Pinpoint the cell where the given text exists, returning its (X, Y) midpoint coordinate. 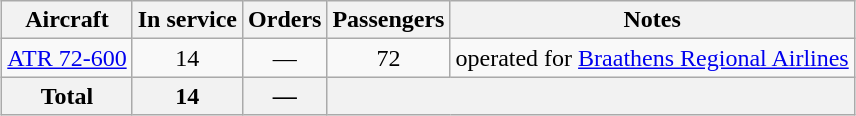
Total (67, 96)
operated for Braathens Regional Airlines (652, 58)
72 (388, 58)
Aircraft (67, 20)
Passengers (388, 20)
ATR 72-600 (67, 58)
Orders (285, 20)
In service (187, 20)
Notes (652, 20)
